Search for the cell housing the specified text and yield its (x, y) center coordinate. 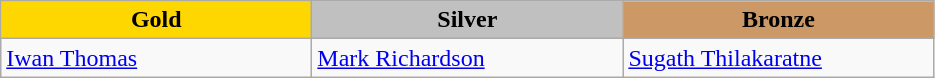
Bronze (778, 20)
Gold (156, 20)
Sugath Thilakaratne (778, 58)
Silver (468, 20)
Mark Richardson (468, 58)
Iwan Thomas (156, 58)
